Identify which cell holds the provided text, then report its (x, y) central coordinate. 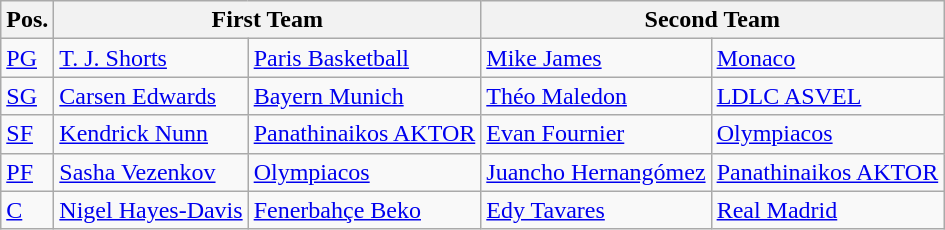
Théo Maledon (596, 96)
Juancho Hernangómez (596, 172)
PG (28, 58)
Carsen Edwards (151, 96)
Second Team (712, 20)
Edy Tavares (596, 210)
C (28, 210)
Fenerbahçe Beko (364, 210)
Bayern Munich (364, 96)
T. J. Shorts (151, 58)
SG (28, 96)
Real Madrid (828, 210)
Sasha Vezenkov (151, 172)
SF (28, 134)
Pos. (28, 20)
Paris Basketball (364, 58)
Kendrick Nunn (151, 134)
Evan Fournier (596, 134)
Mike James (596, 58)
LDLC ASVEL (828, 96)
Monaco (828, 58)
PF (28, 172)
Nigel Hayes-Davis (151, 210)
First Team (268, 20)
